Search for the cell housing the specified text and yield its (x, y) center coordinate. 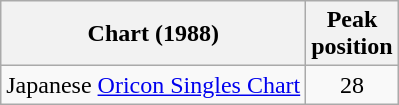
Chart (1988) (154, 34)
28 (352, 85)
Japanese Oricon Singles Chart (154, 85)
Peakposition (352, 34)
